Extract the [x, y] coordinate from the center of the cell holding the provided text.  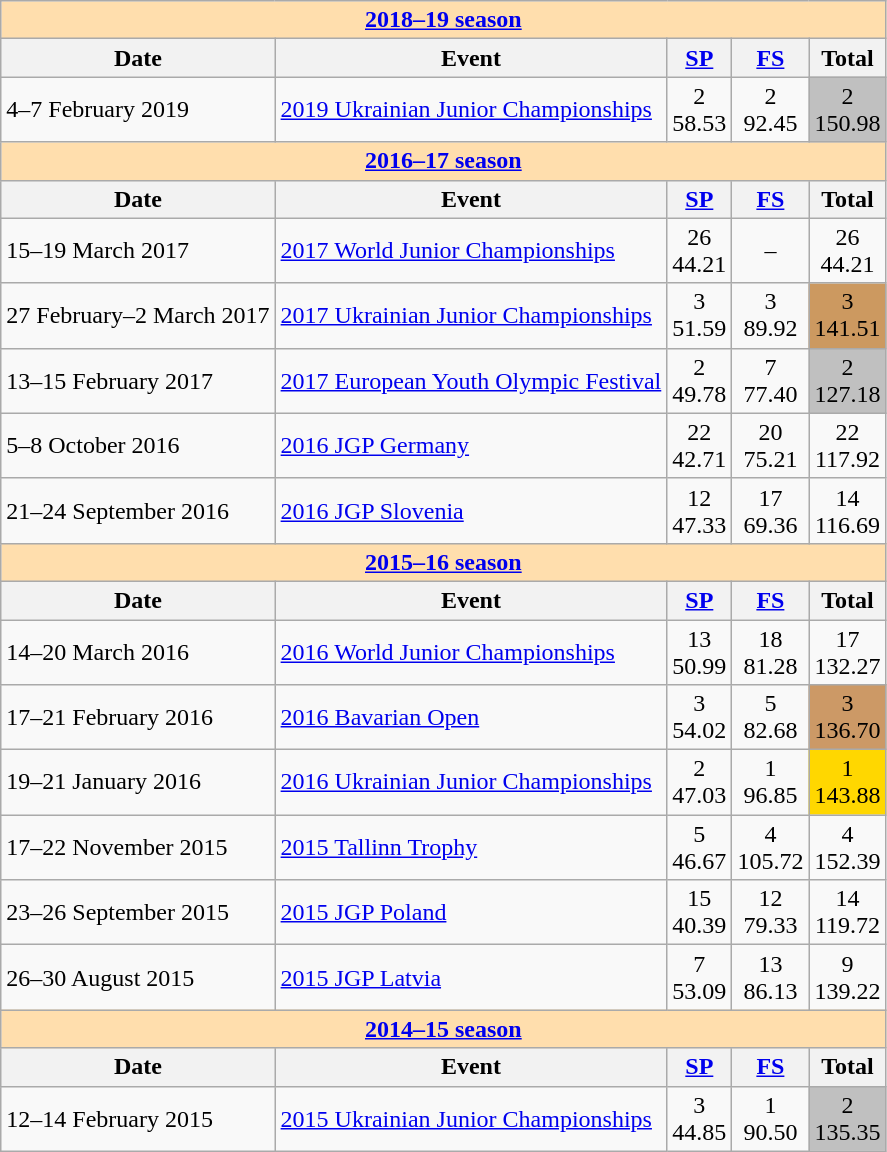
2015 Ukrainian Junior Championships [471, 1118]
17 69.36 [770, 510]
1 90.50 [770, 1118]
22 42.71 [700, 446]
17–22 November 2015 [138, 848]
2 49.78 [700, 380]
2014–15 season [444, 1029]
14 119.72 [848, 912]
13–15 February 2017 [138, 380]
2015 JGP Latvia [471, 978]
14 116.69 [848, 510]
3 141.51 [848, 316]
2016–17 season [444, 161]
4 105.72 [770, 848]
18 81.28 [770, 652]
2 47.03 [700, 782]
4 152.39 [848, 848]
3 51.59 [700, 316]
15–19 March 2017 [138, 250]
2016 World Junior Championships [471, 652]
2 150.98 [848, 110]
2016 JGP Germany [471, 446]
7 77.40 [770, 380]
2016 Ukrainian Junior Championships [471, 782]
14–20 March 2016 [138, 652]
19–21 January 2016 [138, 782]
1 143.88 [848, 782]
2017 World Junior Championships [471, 250]
2015 JGP Poland [471, 912]
2018–19 season [444, 20]
9 139.22 [848, 978]
21–24 September 2016 [138, 510]
7 53.09 [700, 978]
2 135.35 [848, 1118]
2017 European Youth Olympic Festival [471, 380]
2019 Ukrainian Junior Championships [471, 110]
2016 Bavarian Open [471, 718]
12–14 February 2015 [138, 1118]
2016 JGP Slovenia [471, 510]
2015 Tallinn Trophy [471, 848]
13 50.99 [700, 652]
4–7 February 2019 [138, 110]
3 136.70 [848, 718]
2 58.53 [700, 110]
3 44.85 [700, 1118]
3 89.92 [770, 316]
17–21 February 2016 [138, 718]
2015–16 season [444, 562]
26–30 August 2015 [138, 978]
23–26 September 2015 [138, 912]
2 127.18 [848, 380]
13 86.13 [770, 978]
5–8 October 2016 [138, 446]
5 82.68 [770, 718]
2017 Ukrainian Junior Championships [471, 316]
2 92.45 [770, 110]
20 75.21 [770, 446]
3 54.02 [700, 718]
17 132.27 [848, 652]
12 47.33 [700, 510]
22 117.92 [848, 446]
15 40.39 [700, 912]
12 79.33 [770, 912]
27 February–2 March 2017 [138, 316]
1 96.85 [770, 782]
– [770, 250]
5 46.67 [700, 848]
